Capture the cell that displays the provided text and extract its [X, Y] central coordinate. 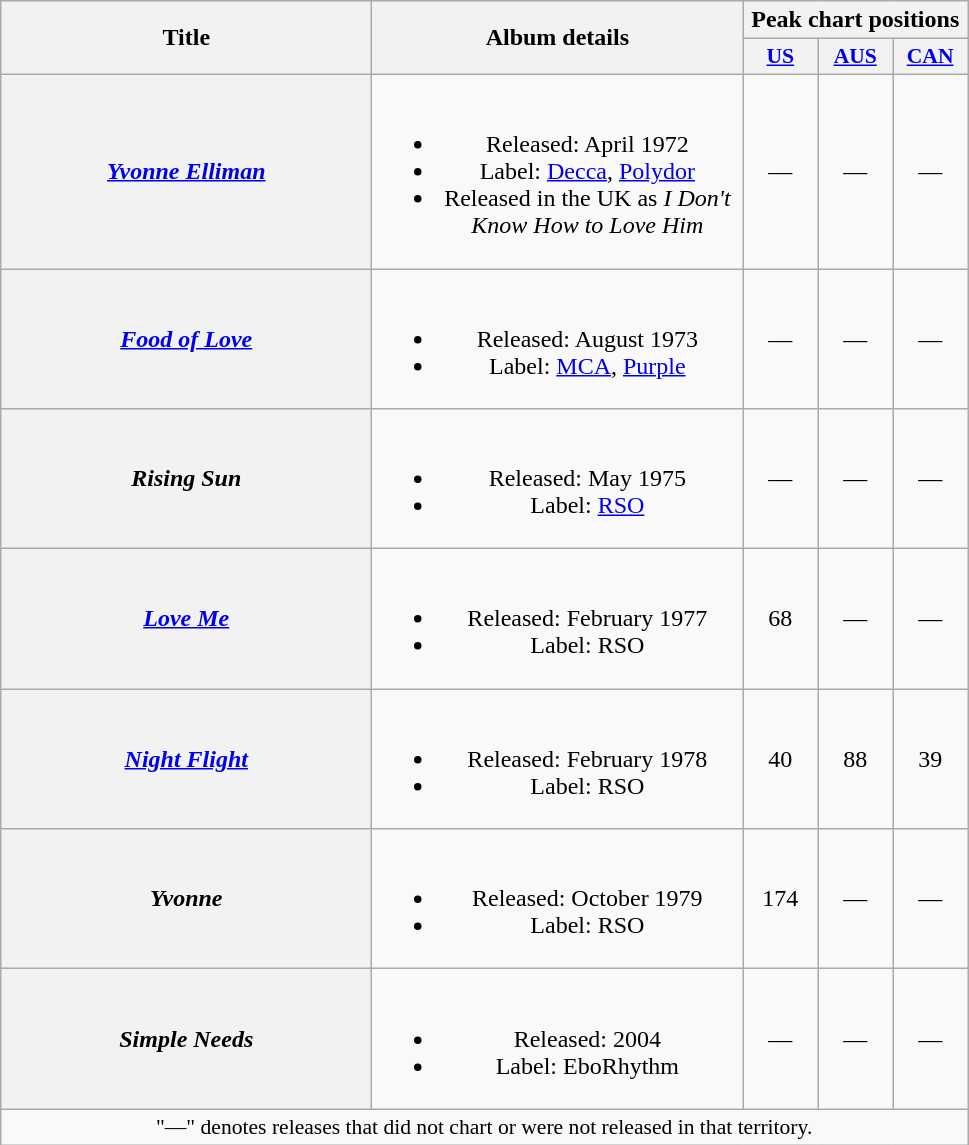
Rising Sun [186, 479]
"—" denotes releases that did not chart or were not released in that territory. [484, 1127]
Released: April 1972Label: Decca, PolydorReleased in the UK as I Don't Know How to Love Him [558, 171]
AUS [856, 57]
Yvonne [186, 899]
Released: February 1978Label: RSO [558, 759]
Yvonne Elliman [186, 171]
Released: August 1973Label: MCA, Purple [558, 338]
Food of Love [186, 338]
CAN [930, 57]
88 [856, 759]
Album details [558, 38]
Simple Needs [186, 1039]
Released: 2004Label: EboRhythm [558, 1039]
Released: February 1977Label: RSO [558, 619]
US [780, 57]
Night Flight [186, 759]
174 [780, 899]
Released: October 1979Label: RSO [558, 899]
Title [186, 38]
40 [780, 759]
Peak chart positions [856, 20]
39 [930, 759]
68 [780, 619]
Love Me [186, 619]
Released: May 1975Label: RSO [558, 479]
